For the text-containing cell, return its midpoint in (x, y) coordinate format. 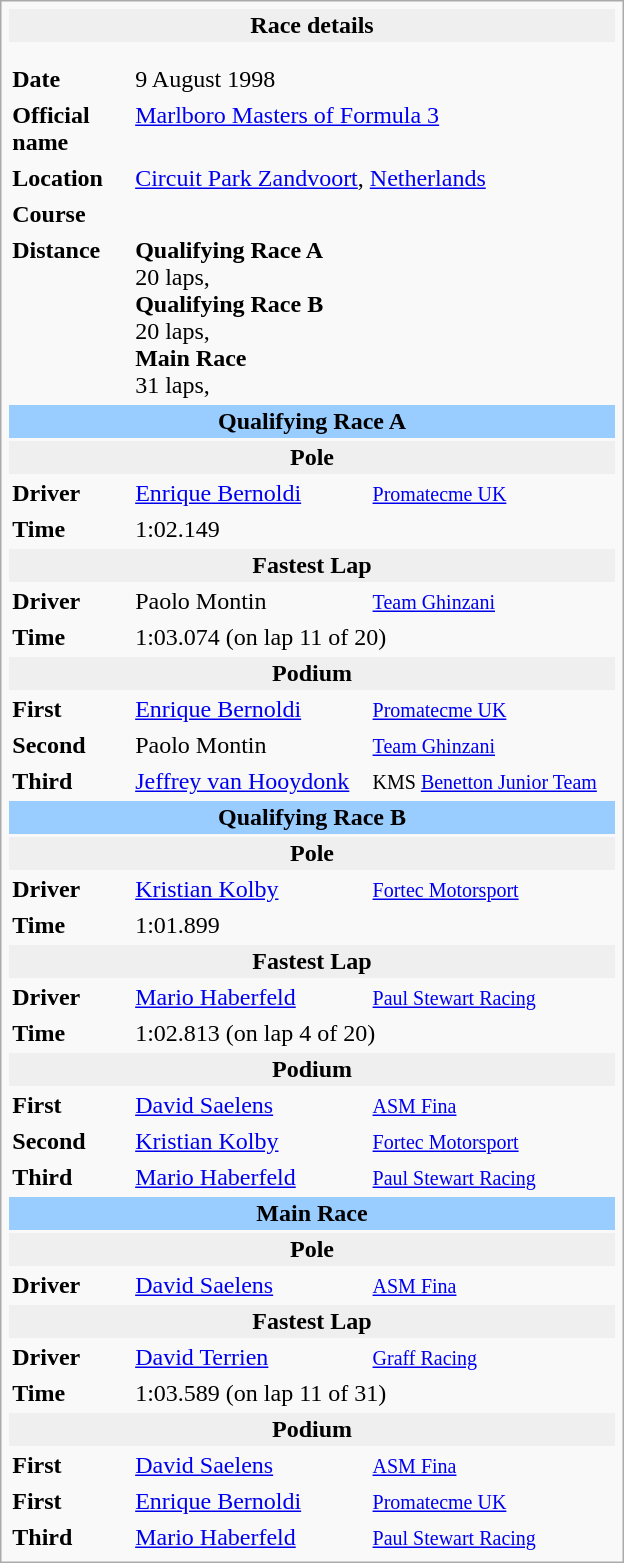
1:02.813 (on lap 4 of 20) (374, 1034)
Race details (312, 26)
Qualifying Race A20 laps, Qualifying Race B20 laps, Main Race31 laps, (374, 318)
Date (69, 80)
Course (69, 214)
1:03.589 (on lap 11 of 31) (374, 1394)
Qualifying Race A (312, 422)
9 August 1998 (249, 80)
Qualifying Race B (312, 818)
1:03.074 (on lap 11 of 20) (374, 638)
Main Race (312, 1214)
Location (69, 178)
Graff Racing (492, 1358)
David Terrien (249, 1358)
Official name (69, 129)
KMS Benetton Junior Team (492, 782)
1:01.899 (374, 926)
Circuit Park Zandvoort, Netherlands (374, 178)
Distance (69, 318)
Marlboro Masters of Formula 3 (374, 129)
1:02.149 (374, 530)
Jeffrey van Hooydonk (249, 782)
